Output the (x, y) coordinate of the center of the cell containing the given text.  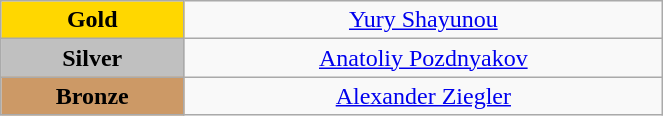
Silver (92, 58)
Anatoliy Pozdnyakov (424, 58)
Yury Shayunou (424, 20)
Gold (92, 20)
Bronze (92, 96)
Alexander Ziegler (424, 96)
